Extract the (X, Y) coordinate from the center of the cell holding the provided text.  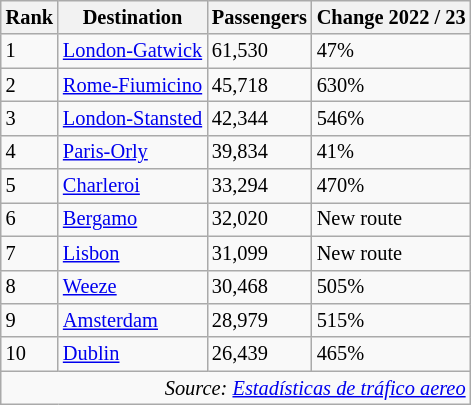
Passengers (260, 17)
Amsterdam (132, 320)
465% (392, 354)
4 (30, 152)
Source: Estadísticas de tráfico aereo (236, 388)
31,099 (260, 253)
5 (30, 186)
Charleroi (132, 186)
London-Gatwick (132, 51)
470% (392, 186)
28,979 (260, 320)
1 (30, 51)
33,294 (260, 186)
Weeze (132, 287)
41% (392, 152)
Rank (30, 17)
Change 2022 / 23 (392, 17)
8 (30, 287)
47% (392, 51)
3 (30, 118)
39,834 (260, 152)
2 (30, 85)
10 (30, 354)
515% (392, 320)
Bergamo (132, 219)
Rome-Fiumicino (132, 85)
9 (30, 320)
42,344 (260, 118)
Lisbon (132, 253)
546% (392, 118)
32,020 (260, 219)
Dublin (132, 354)
505% (392, 287)
30,468 (260, 287)
Paris-Orly (132, 152)
Destination (132, 17)
26,439 (260, 354)
London-Stansted (132, 118)
630% (392, 85)
6 (30, 219)
61,530 (260, 51)
7 (30, 253)
45,718 (260, 85)
